Locate the cell with the specified text and output its [X, Y] center coordinate. 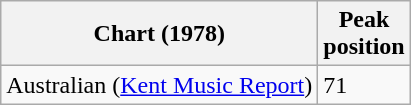
Peakposition [364, 34]
71 [364, 85]
Australian (Kent Music Report) [160, 85]
Chart (1978) [160, 34]
